Detect which cell encompasses the target text, then output its (x, y) center coordinate. 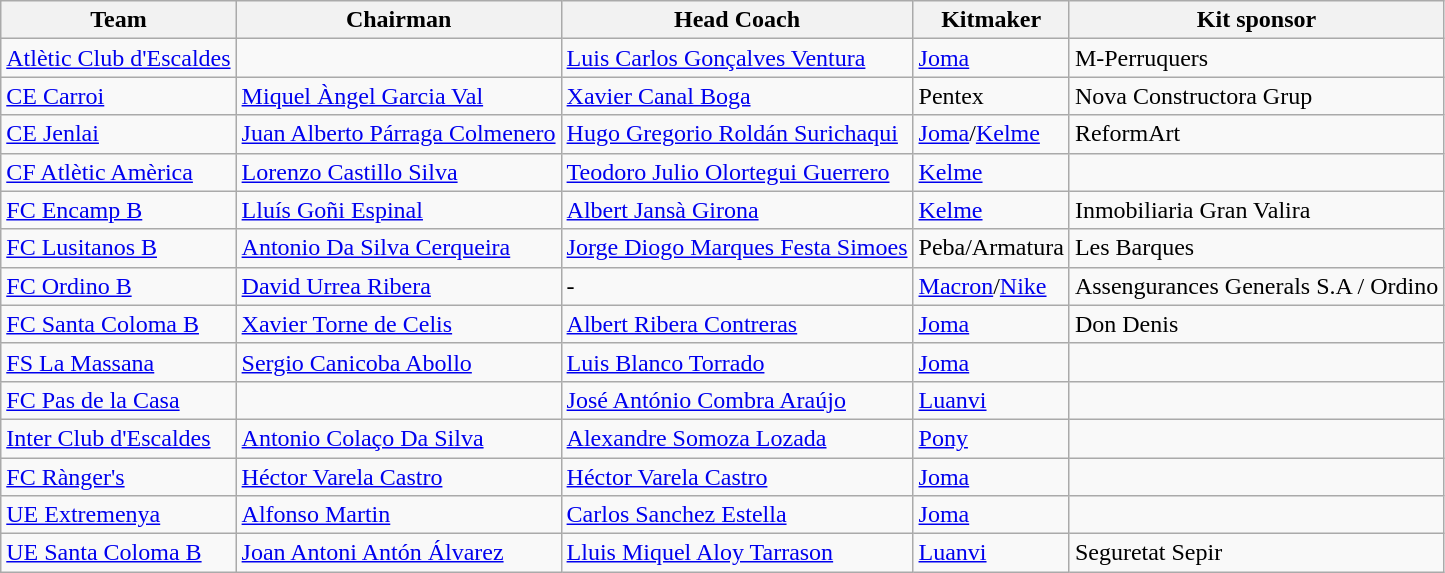
Nova Constructora Grup (1256, 96)
CE Jenlai (118, 134)
FC Rànger's (118, 477)
Joan Antoni Antón Álvarez (398, 553)
Kitmaker (991, 20)
Seguretat Sepir (1256, 553)
Assengurances Generals S.A / Ordino (1256, 286)
Inter Club d'Escaldes (118, 438)
Pony (991, 438)
Luis Carlos Gonçalves Ventura (737, 58)
Lluis Miquel Aloy Tarrason (737, 553)
Antonio Da Silva Cerqueira (398, 248)
Albert Jansà Girona (737, 210)
Antonio Colaço Da Silva (398, 438)
FC Santa Coloma B (118, 324)
Chairman (398, 20)
Team (118, 20)
Macron/Nike (991, 286)
Alfonso Martin (398, 515)
Xavier Canal Boga (737, 96)
José António Combra Araújo (737, 400)
Albert Ribera Contreras (737, 324)
Kit sponsor (1256, 20)
Carlos Sanchez Estella (737, 515)
Luis Blanco Torrado (737, 362)
Lorenzo Castillo Silva (398, 172)
UE Santa Coloma B (118, 553)
Atlètic Club d'Escaldes (118, 58)
Pentex (991, 96)
Sergio Canicoba Abollo (398, 362)
- (737, 286)
Lluís Goñi Espinal (398, 210)
Head Coach (737, 20)
FC Ordino B (118, 286)
Xavier Torne de Celis (398, 324)
M-Perruquers (1256, 58)
Don Denis (1256, 324)
David Urrea Ribera (398, 286)
Peba/Armatura (991, 248)
FS La Massana (118, 362)
Jorge Diogo Marques Festa Simoes (737, 248)
Les Barques (1256, 248)
Joma/Kelme (991, 134)
Inmobiliaria Gran Valira (1256, 210)
FC Encamp B (118, 210)
CE Carroi (118, 96)
Teodoro Julio Olortegui Guerrero (737, 172)
FC Lusitanos B (118, 248)
FC Pas de la Casa (118, 400)
Juan Alberto Párraga Colmenero (398, 134)
CF Atlètic Amèrica (118, 172)
ReformArt (1256, 134)
UE Extremenya (118, 515)
Hugo Gregorio Roldán Surichaqui (737, 134)
Alexandre Somoza Lozada (737, 438)
Miquel Àngel Garcia Val (398, 96)
